Scan for the cell matching the given text and deliver its [x, y] coordinate at center. 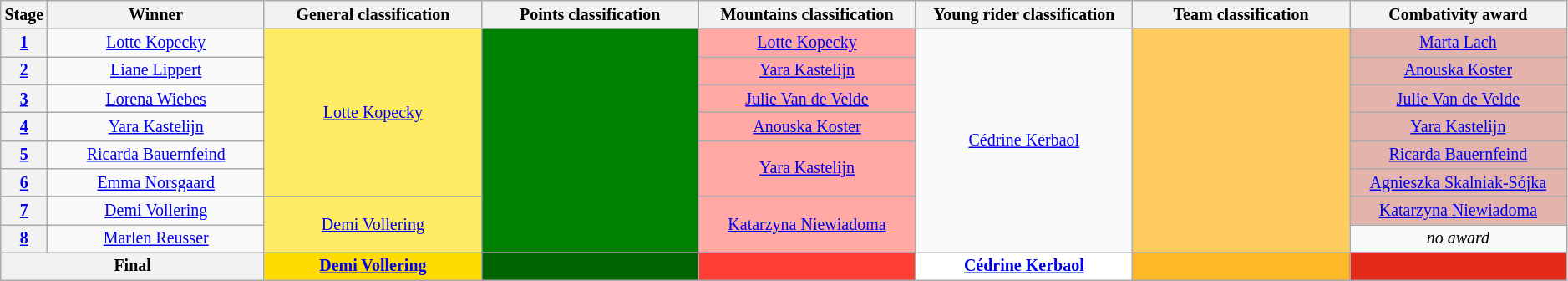
Marta Lach [1459, 43]
no award [1459, 239]
2 [24, 70]
General classification [373, 15]
Liane Lippert [156, 70]
Marlen Reusser [156, 239]
Points classification [590, 15]
Lorena Wiebes [156, 99]
Young rider classification [1024, 15]
3 [24, 99]
Agnieszka Skalniak-Sójka [1459, 182]
Combativity award [1459, 15]
4 [24, 127]
Mountains classification [807, 15]
8 [24, 239]
6 [24, 182]
Stage [24, 15]
7 [24, 211]
Final [133, 266]
Team classification [1241, 15]
1 [24, 43]
Emma Norsgaard [156, 182]
5 [24, 154]
Winner [156, 15]
